Output the [X, Y] coordinate of the center of the cell containing the given text.  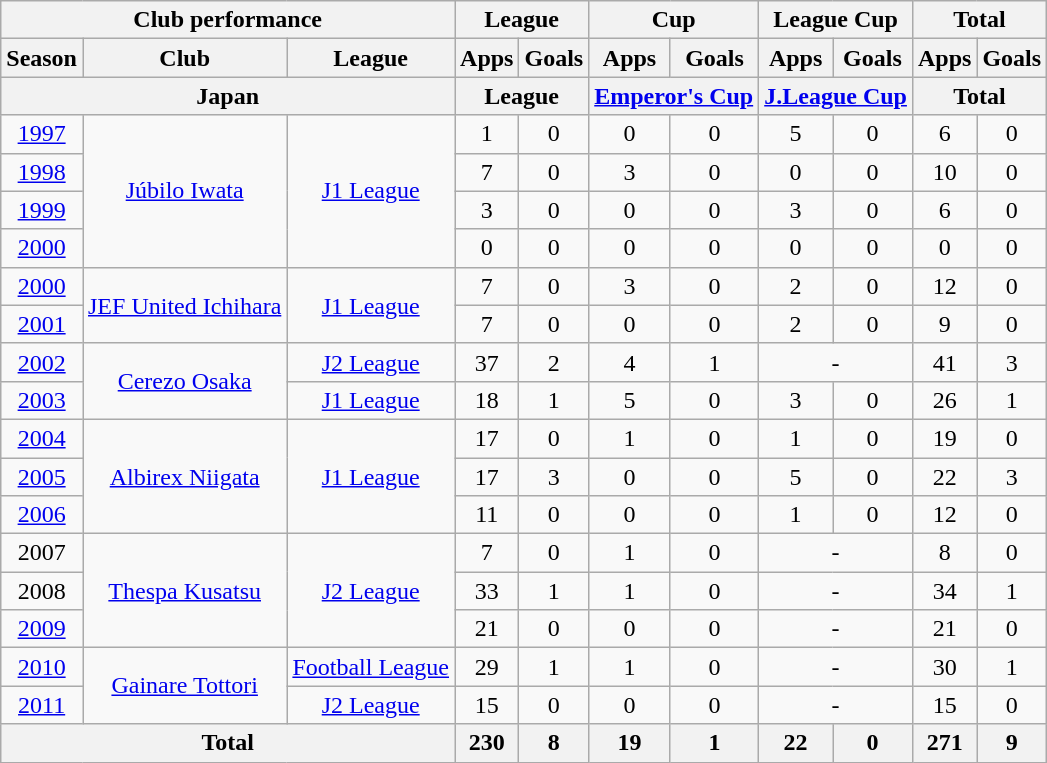
Albirex Niigata [184, 476]
Season [42, 58]
2007 [42, 553]
Júbilo Iwata [184, 191]
League Cup [836, 20]
JEF United Ichihara [184, 305]
2003 [42, 400]
230 [487, 743]
Football League [371, 667]
37 [487, 362]
2002 [42, 362]
2010 [42, 667]
18 [487, 400]
2011 [42, 705]
26 [944, 400]
J.League Cup [836, 96]
33 [487, 591]
Gainare Tottori [184, 686]
29 [487, 667]
1998 [42, 172]
4 [630, 362]
Cerezo Osaka [184, 381]
Club performance [228, 20]
Emperor's Cup [674, 96]
Club [184, 58]
1997 [42, 134]
1999 [42, 210]
2006 [42, 515]
30 [944, 667]
2001 [42, 324]
2008 [42, 591]
11 [487, 515]
2005 [42, 477]
41 [944, 362]
Japan [228, 96]
34 [944, 591]
271 [944, 743]
Thespa Kusatsu [184, 591]
2004 [42, 438]
Cup [674, 20]
2009 [42, 629]
10 [944, 172]
